Identify which cell holds the provided text, then report its [X, Y] central coordinate. 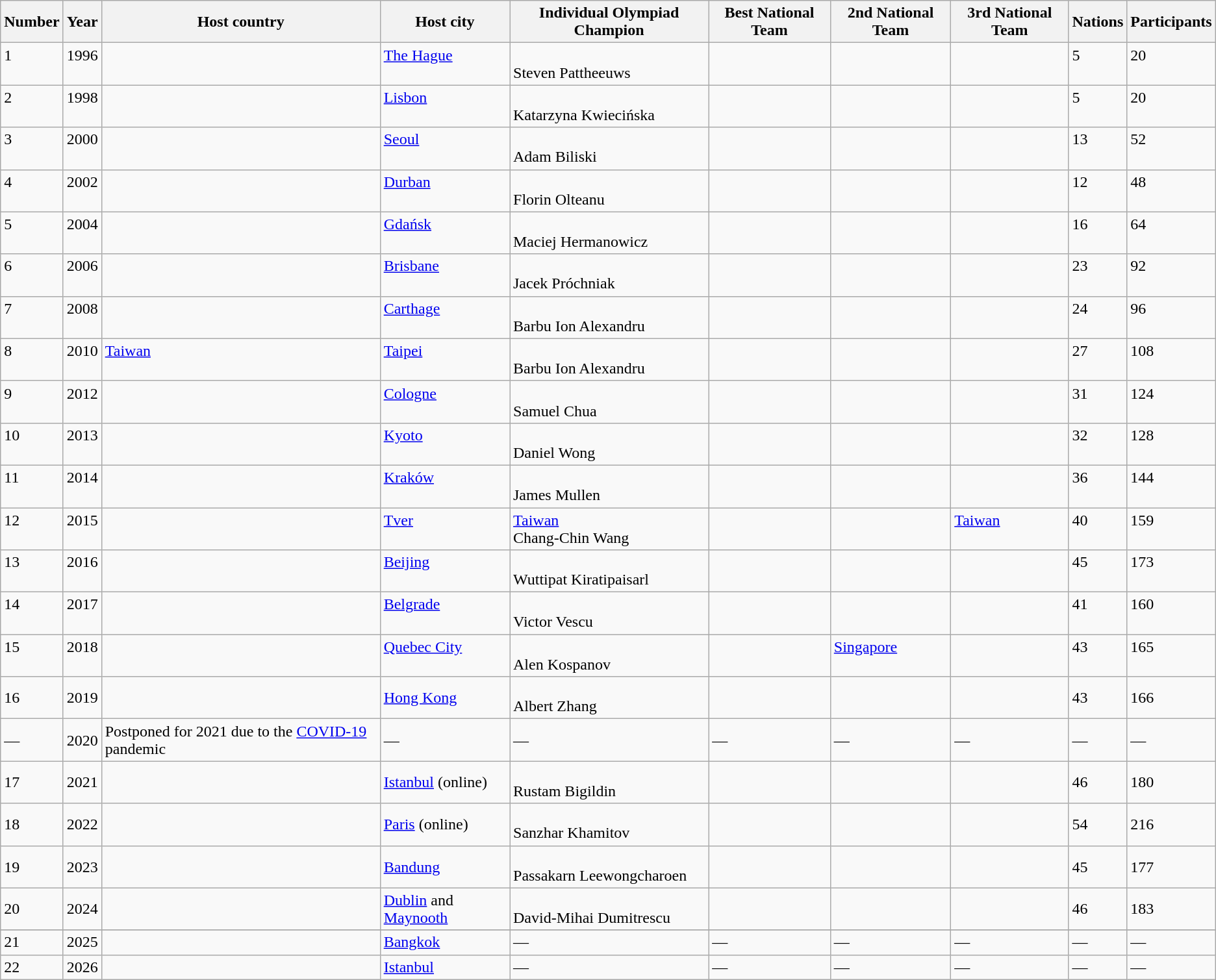
Durban [444, 191]
4 [32, 191]
19 [32, 866]
Number [32, 22]
2004 [82, 232]
Brisbane [444, 275]
The Hague [444, 64]
36 [1098, 486]
Kraków [444, 486]
2020 [82, 740]
128 [1171, 444]
2002 [82, 191]
2000 [82, 148]
124 [1171, 401]
165 [1171, 656]
Samuel Chua [609, 401]
Nations [1098, 22]
2025 [82, 942]
64 [1171, 232]
2015 [82, 529]
Postponed for 2021 due to the COVID-19 pandemic [240, 740]
2010 [82, 360]
Taipei [444, 360]
Bangkok [444, 942]
31 [1098, 401]
15 [32, 656]
2012 [82, 401]
180 [1171, 782]
Hong Kong [444, 697]
177 [1171, 866]
9 [32, 401]
James Mullen [609, 486]
1996 [82, 64]
40 [1098, 529]
Seoul [444, 148]
Participants [1171, 22]
7 [32, 317]
23 [1098, 275]
32 [1098, 444]
96 [1171, 317]
David-Mihai Dumitrescu [609, 909]
1 [32, 64]
2014 [82, 486]
92 [1171, 275]
2022 [82, 825]
Wuttipat Kiratipaisarl [609, 572]
166 [1171, 697]
Adam Biliski [609, 148]
17 [32, 782]
Year [82, 22]
2008 [82, 317]
Sanzhar Khamitov [609, 825]
159 [1171, 529]
144 [1171, 486]
Singapore [890, 656]
Maciej Hermanowicz [609, 232]
2026 [82, 967]
Beijing [444, 572]
TaiwanChang-Chin Wang [609, 529]
Daniel Wong [609, 444]
11 [32, 486]
24 [1098, 317]
Quebec City [444, 656]
Lisbon [444, 107]
Passakarn Leewongcharoen [609, 866]
Host city [444, 22]
Alen Kospanov [609, 656]
41 [1098, 613]
108 [1171, 360]
Belgrade [444, 613]
6 [32, 275]
2017 [82, 613]
160 [1171, 613]
173 [1171, 572]
Bandung [444, 866]
Istanbul (online) [444, 782]
2013 [82, 444]
183 [1171, 909]
Carthage [444, 317]
Cologne [444, 401]
Host country [240, 22]
Albert Zhang [609, 697]
2006 [82, 275]
54 [1098, 825]
10 [32, 444]
Best National Team [770, 22]
Individual Olympiad Champion [609, 22]
8 [32, 360]
3 [32, 148]
2016 [82, 572]
48 [1171, 191]
Victor Vescu [609, 613]
Rustam Bigildin [609, 782]
Jacek Próchniak [609, 275]
Paris (online) [444, 825]
2019 [82, 697]
2024 [82, 909]
Steven Pattheeuws [609, 64]
Florin Olteanu [609, 191]
2nd National Team [890, 22]
52 [1171, 148]
22 [32, 967]
2 [32, 107]
Dublin and Maynooth [444, 909]
14 [32, 613]
Kyoto [444, 444]
Tver [444, 529]
Katarzyna Kwiecińska [609, 107]
27 [1098, 360]
216 [1171, 825]
2021 [82, 782]
18 [32, 825]
3rd National Team [1009, 22]
21 [32, 942]
Gdańsk [444, 232]
1998 [82, 107]
2018 [82, 656]
Istanbul [444, 967]
2023 [82, 866]
